Locate the cell with the specified text and output its [X, Y] center coordinate. 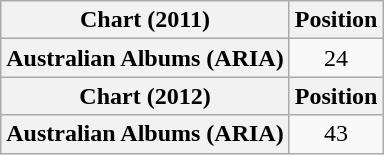
24 [336, 58]
43 [336, 134]
Chart (2011) [145, 20]
Chart (2012) [145, 96]
